Search for the cell housing the specified text and yield its (x, y) center coordinate. 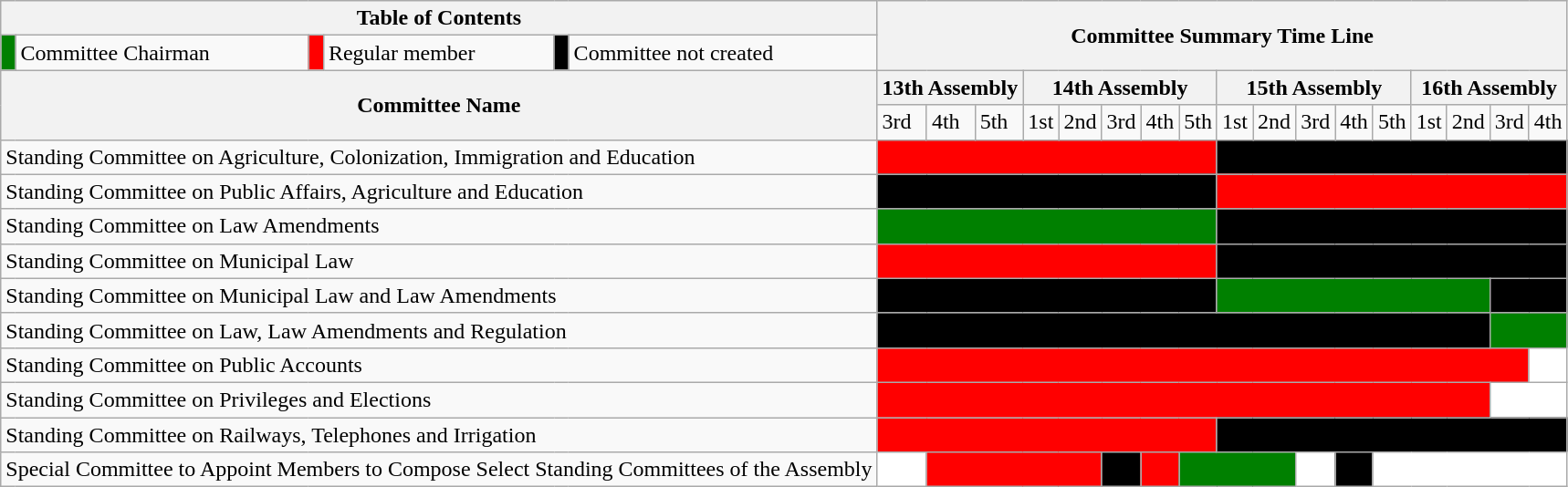
Committee Summary Time Line (1222, 36)
Table of Contents (439, 18)
Standing Committee on Law Amendments (439, 226)
Committee Chairman (162, 53)
Standing Committee on Privileges and Elections (439, 399)
Committee not created (723, 53)
16th Assembly (1490, 88)
Standing Committee on Railways, Telephones and Irrigation (439, 435)
Committee Name (439, 105)
15th Assembly (1314, 88)
Standing Committee on Public Accounts (439, 365)
Standing Committee on Municipal Law and Law Amendments (439, 295)
Special Committee to Appoint Members to Compose Select Standing Committees of the Assembly (439, 470)
Standing Committee on Law, Law Amendments and Regulation (439, 330)
13th Assembly (950, 88)
Standing Committee on Public Affairs, Agriculture and Education (439, 192)
Regular member (438, 53)
Standing Committee on Agriculture, Colonization, Immigration and Education (439, 157)
Standing Committee on Municipal Law (439, 261)
14th Assembly (1121, 88)
